Extract the [X, Y] coordinate from the center of the cell holding the provided text.  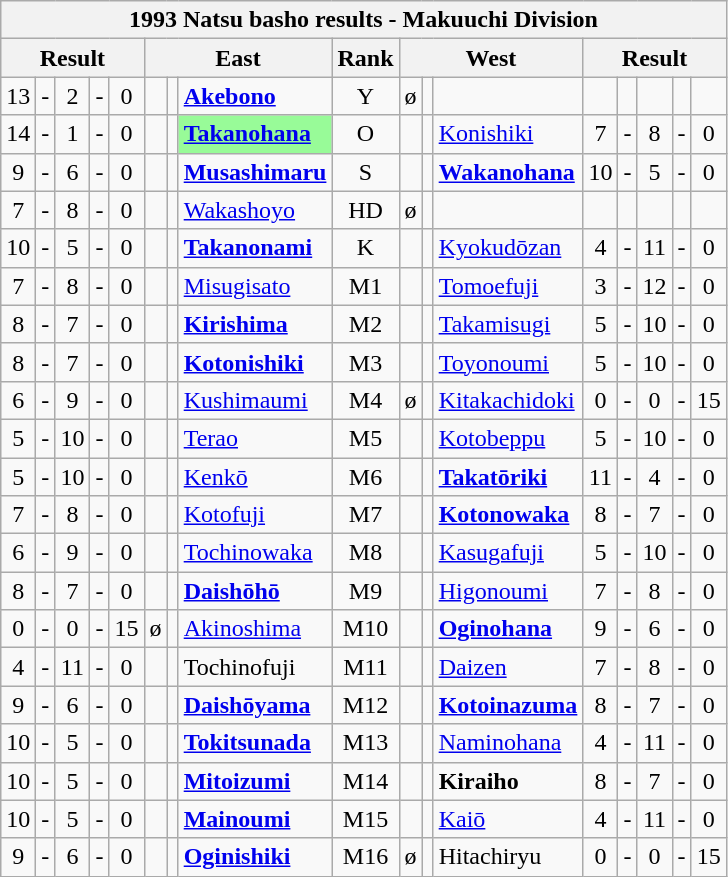
K [366, 248]
Kotofuji [255, 515]
M2 [366, 324]
12 [654, 286]
M16 [366, 857]
Daizen [508, 667]
Kushimaumi [255, 400]
S [366, 172]
Musashimaru [255, 172]
M5 [366, 438]
Kirishima [255, 324]
Kiraiho [508, 781]
Kotobeppu [508, 438]
Hitachiryu [508, 857]
Higonoumi [508, 591]
M4 [366, 400]
Kotonowaka [508, 515]
Oginishiki [255, 857]
Mitoizumi [255, 781]
Takanohana [255, 134]
M3 [366, 362]
M9 [366, 591]
13 [18, 96]
M11 [366, 667]
M10 [366, 629]
Tomoefuji [508, 286]
Tokitsunada [255, 743]
Tochinowaka [255, 553]
2 [72, 96]
M12 [366, 705]
Rank [366, 58]
Kyokudōzan [508, 248]
Kaiō [508, 819]
M15 [366, 819]
M6 [366, 477]
Mainoumi [255, 819]
Konishiki [508, 134]
1993 Natsu basho results - Makuuchi Division [364, 20]
Tochinofuji [255, 667]
Toyonoumi [508, 362]
Takamisugi [508, 324]
Wakanohana [508, 172]
Oginohana [508, 629]
Misugisato [255, 286]
M1 [366, 286]
Naminohana [508, 743]
Takatōriki [508, 477]
14 [18, 134]
M13 [366, 743]
Akebono [255, 96]
Y [366, 96]
Kotoinazuma [508, 705]
East [238, 58]
Akinoshima [255, 629]
O [366, 134]
HD [366, 210]
Kitakachidoki [508, 400]
Daishōyama [255, 705]
Takanonami [255, 248]
M8 [366, 553]
Daishōhō [255, 591]
Kenkō [255, 477]
Wakashoyo [255, 210]
1 [72, 134]
Terao [255, 438]
Kasugafuji [508, 553]
M14 [366, 781]
3 [600, 286]
West [491, 58]
M7 [366, 515]
Kotonishiki [255, 362]
